Extract the [X, Y] coordinate from the center of the cell holding the provided text.  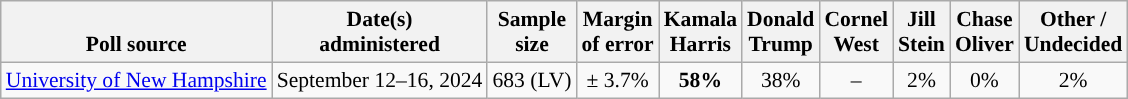
University of New Hampshire [136, 80]
September 12–16, 2024 [380, 80]
Marginof error [618, 32]
JillStein [922, 32]
DonaldTrump [780, 32]
683 (LV) [532, 80]
0% [984, 80]
58% [700, 80]
± 3.7% [618, 80]
– [856, 80]
Poll source [136, 32]
KamalaHarris [700, 32]
Date(s)administered [380, 32]
CornelWest [856, 32]
Other /Undecided [1073, 32]
ChaseOliver [984, 32]
38% [780, 80]
Samplesize [532, 32]
